From the cell containing the given text, extract its center point as (x, y) coordinate. 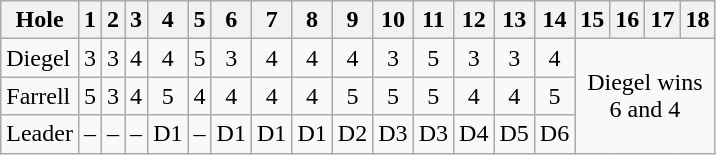
10 (393, 20)
D5 (514, 134)
12 (474, 20)
2 (112, 20)
11 (433, 20)
1 (90, 20)
Hole (40, 20)
7 (271, 20)
Farrell (40, 96)
6 (231, 20)
8 (312, 20)
D4 (474, 134)
D6 (554, 134)
14 (554, 20)
D2 (352, 134)
13 (514, 20)
Diegel wins6 and 4 (645, 96)
Leader (40, 134)
17 (662, 20)
15 (592, 20)
Diegel (40, 58)
16 (628, 20)
18 (698, 20)
9 (352, 20)
